From the cell containing the given text, extract its center point as [x, y] coordinate. 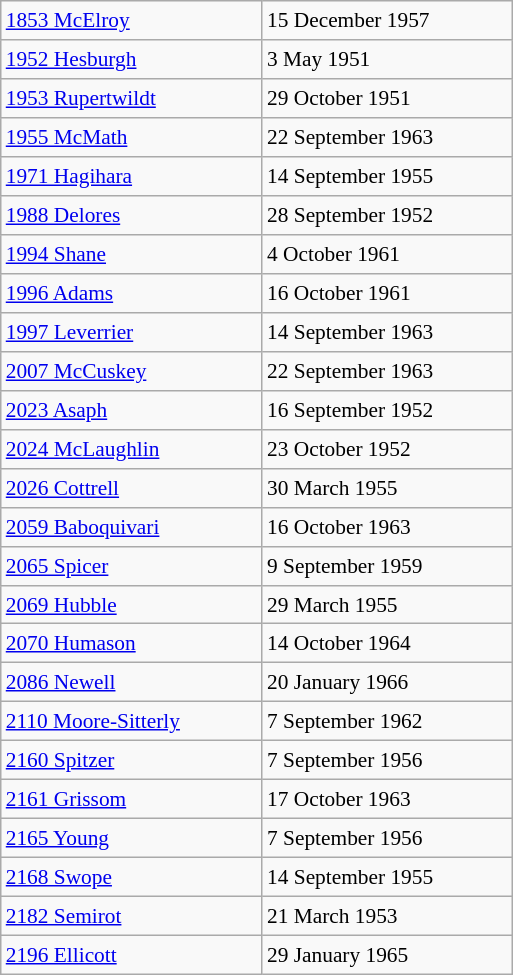
4 October 1961 [387, 254]
2110 Moore-Sitterly [132, 722]
2026 Cottrell [132, 488]
1996 Adams [132, 294]
2161 Grissom [132, 800]
1953 Rupertwildt [132, 98]
15 December 1957 [387, 20]
7 September 1962 [387, 722]
1971 Hagihara [132, 176]
21 March 1953 [387, 916]
16 October 1961 [387, 294]
28 September 1952 [387, 216]
16 October 1963 [387, 526]
1994 Shane [132, 254]
29 January 1965 [387, 954]
14 September 1963 [387, 332]
1955 McMath [132, 138]
29 March 1955 [387, 604]
2070 Humason [132, 644]
2069 Hubble [132, 604]
30 March 1955 [387, 488]
2059 Baboquivari [132, 526]
2065 Spicer [132, 566]
16 September 1952 [387, 410]
3 May 1951 [387, 60]
9 September 1959 [387, 566]
2086 Newell [132, 682]
23 October 1952 [387, 448]
17 October 1963 [387, 800]
1952 Hesburgh [132, 60]
2023 Asaph [132, 410]
2024 McLaughlin [132, 448]
2182 Semirot [132, 916]
2168 Swope [132, 878]
2007 McCuskey [132, 370]
1997 Leverrier [132, 332]
2160 Spitzer [132, 760]
1853 McElroy [132, 20]
20 January 1966 [387, 682]
2165 Young [132, 838]
2196 Ellicott [132, 954]
14 October 1964 [387, 644]
29 October 1951 [387, 98]
1988 Delores [132, 216]
